Search for the cell housing the specified text and yield its (X, Y) center coordinate. 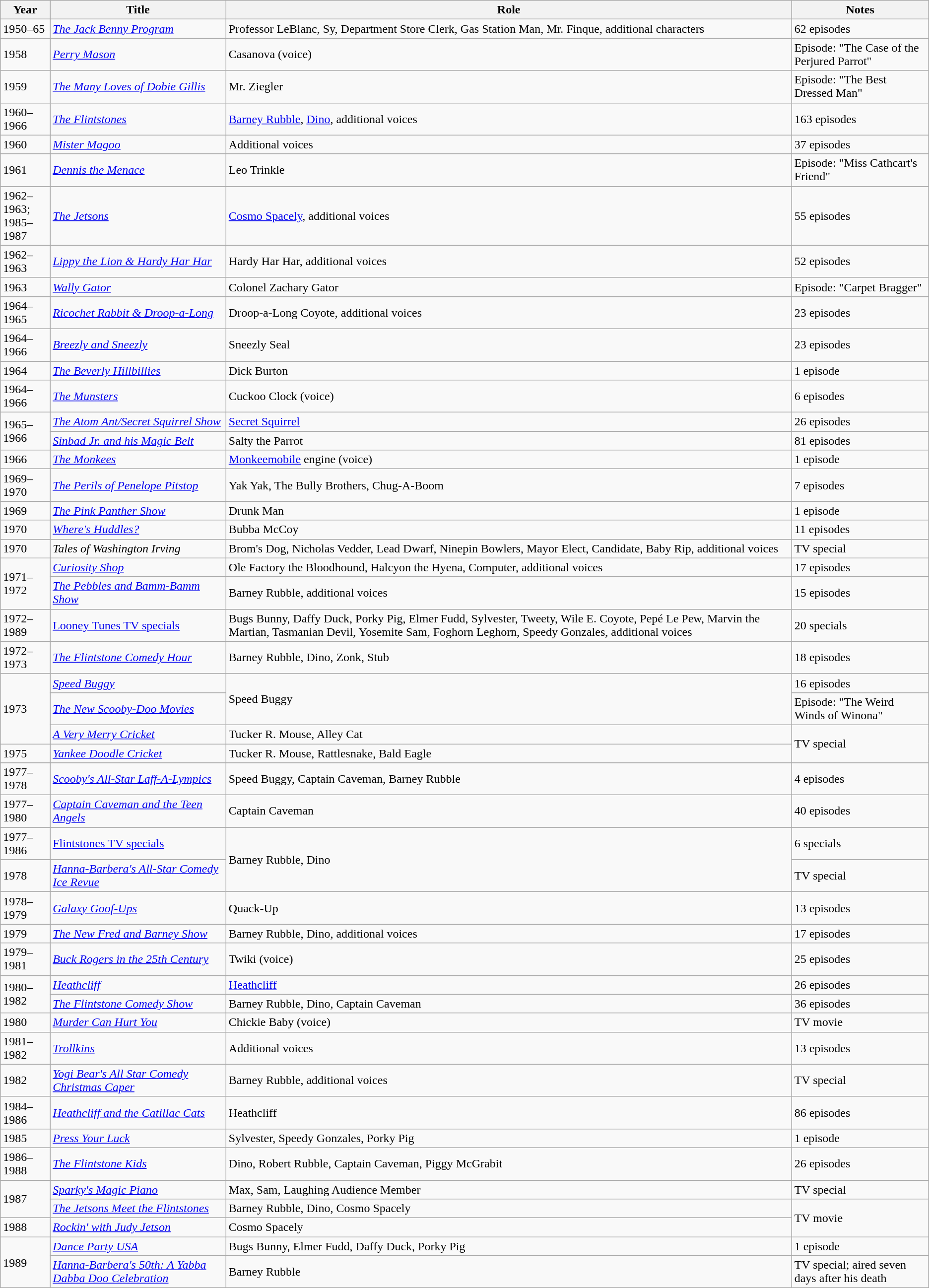
37 episodes (860, 144)
The Jetsons Meet the Flintstones (138, 1209)
1963 (25, 287)
6 specials (860, 844)
Professor LeBlanc, Sy, Department Store Clerk, Gas Station Man, Mr. Finque, additional characters (509, 29)
86 episodes (860, 1113)
Dennis the Menace (138, 170)
Rockin' with Judy Jetson (138, 1227)
Episode: "The Case of the Perjured Parrot" (860, 55)
Galaxy Goof-Ups (138, 908)
The New Scooby-Doo Movies (138, 709)
1980 (25, 1022)
1986–1988 (25, 1163)
1977–1980 (25, 811)
Cuckoo Clock (voice) (509, 396)
Episode: "Miss Cathcart's Friend" (860, 170)
The Pink Panther Show (138, 511)
Flintstones TV specials (138, 844)
11 episodes (860, 530)
1966 (25, 460)
Role (509, 10)
Episode: "Carpet Bragger" (860, 287)
The Munsters (138, 396)
1989 (25, 1263)
1960 (25, 144)
Perry Mason (138, 55)
Press Your Luck (138, 1138)
Notes (860, 10)
Casanova (voice) (509, 55)
Barney Rubble, Dino, Captain Caveman (509, 1004)
The New Fred and Barney Show (138, 934)
18 episodes (860, 657)
The Perils of Penelope Pitstop (138, 485)
Barney Rubble, Dino, Zonk, Stub (509, 657)
1981–1982 (25, 1048)
Looney Tunes TV specials (138, 625)
1984–1986 (25, 1113)
Scooby's All-Star Laff-A-Lympics (138, 779)
1982 (25, 1080)
Hanna-Barbera's All-Star Comedy Ice Revue (138, 876)
Chickie Baby (voice) (509, 1022)
Yak Yak, The Bully Brothers, Chug-A-Boom (509, 485)
Mister Magoo (138, 144)
The Flintstone Kids (138, 1163)
Barney Rubble, Dino (509, 860)
1969–1970 (25, 485)
20 specials (860, 625)
Drunk Man (509, 511)
Colonel Zachary Gator (509, 287)
A Very Merry Cricket (138, 734)
Max, Sam, Laughing Audience Member (509, 1190)
Yankee Doodle Cricket (138, 753)
1979 (25, 934)
Sneezly Seal (509, 344)
1985 (25, 1138)
1972–1973 (25, 657)
Twiki (voice) (509, 959)
1950–65 (25, 29)
1962–1963 (25, 261)
Salty the Parrot (509, 441)
163 episodes (860, 119)
Buck Rogers in the 25th Century (138, 959)
1965–1966 (25, 431)
Murder Can Hurt You (138, 1022)
Title (138, 10)
The Atom Ant/Secret Squirrel Show (138, 422)
Ricochet Rabbit & Droop-a-Long (138, 313)
Heathcliff and the Catillac Cats (138, 1113)
Secret Squirrel (509, 422)
62 episodes (860, 29)
Dino, Robert Rubble, Captain Caveman, Piggy McGrabit (509, 1163)
40 episodes (860, 811)
Sylvester, Speedy Gonzales, Porky Pig (509, 1138)
Hardy Har Har, additional voices (509, 261)
Captain Caveman and the Teen Angels (138, 811)
1980–1982 (25, 994)
Barney Rubble (509, 1272)
The Flintstones (138, 119)
1975 (25, 753)
Curiosity Shop (138, 567)
Where's Huddles? (138, 530)
1978–1979 (25, 908)
15 episodes (860, 593)
Speed Buggy, Captain Caveman, Barney Rubble (509, 779)
1961 (25, 170)
Breezly and Sneezly (138, 344)
1969 (25, 511)
The Pebbles and Bamm-Bamm Show (138, 593)
1960–1966 (25, 119)
Dick Burton (509, 371)
Episode: "The Weird Winds of Winona" (860, 709)
1964–1965 (25, 313)
Trollkins (138, 1048)
Sparky's Magic Piano (138, 1190)
Dance Party USA (138, 1246)
Monkeemobile engine (voice) (509, 460)
Lippy the Lion & Hardy Har Har (138, 261)
Tales of Washington Irving (138, 548)
Barney Rubble, Dino, Cosmo Spacely (509, 1209)
Hanna-Barbera's 50th: A Yabba Dabba Doo Celebration (138, 1272)
The Jack Benny Program (138, 29)
1987 (25, 1199)
Brom's Dog, Nicholas Vedder, Lead Dwarf, Ninepin Bowlers, Mayor Elect, Candidate, Baby Rip, additional voices (509, 548)
1962–1963;1985–1987 (25, 215)
1979–1981 (25, 959)
1971–1972 (25, 584)
1964 (25, 371)
52 episodes (860, 261)
Sinbad Jr. and his Magic Belt (138, 441)
Tucker R. Mouse, Alley Cat (509, 734)
TV special; aired seven days after his death (860, 1272)
1977–1978 (25, 779)
Tucker R. Mouse, Rattlesnake, Bald Eagle (509, 753)
1959 (25, 86)
1958 (25, 55)
36 episodes (860, 1004)
Cosmo Spacely, additional voices (509, 215)
The Flintstone Comedy Show (138, 1004)
1973 (25, 709)
The Jetsons (138, 215)
16 episodes (860, 683)
Wally Gator (138, 287)
Quack-Up (509, 908)
Droop-a-Long Coyote, additional voices (509, 313)
Ole Factory the Bloodhound, Halcyon the Hyena, Computer, additional voices (509, 567)
6 episodes (860, 396)
Bubba McCoy (509, 530)
25 episodes (860, 959)
55 episodes (860, 215)
1978 (25, 876)
1977–1986 (25, 844)
Captain Caveman (509, 811)
The Many Loves of Dobie Gillis (138, 86)
Episode: "The Best Dressed Man" (860, 86)
1988 (25, 1227)
The Flintstone Comedy Hour (138, 657)
The Beverly Hillbillies (138, 371)
Year (25, 10)
Yogi Bear's All Star Comedy Christmas Caper (138, 1080)
Leo Trinkle (509, 170)
4 episodes (860, 779)
Mr. Ziegler (509, 86)
Cosmo Spacely (509, 1227)
1972–1989 (25, 625)
Bugs Bunny, Elmer Fudd, Daffy Duck, Porky Pig (509, 1246)
81 episodes (860, 441)
The Monkees (138, 460)
7 episodes (860, 485)
